Scan for the cell matching the given text and deliver its (x, y) coordinate at center. 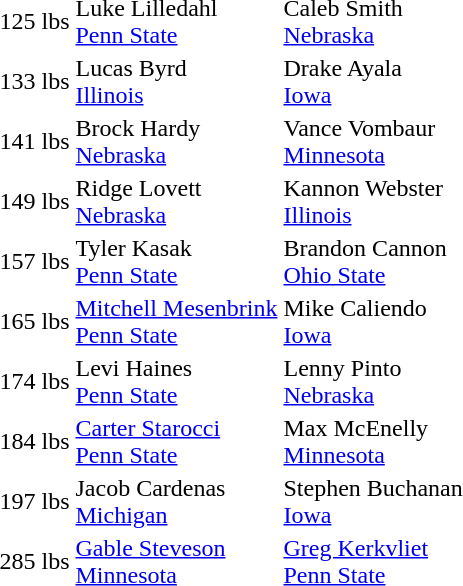
Levi HainesPenn State (176, 382)
Ridge LovettNebraska (176, 202)
Lucas ByrdIllinois (176, 82)
Carter StarocciPenn State (176, 442)
Jacob CardenasMichigan (176, 502)
Tyler KasakPenn State (176, 262)
Mitchell MesenbrinkPenn State (176, 322)
Brock HardyNebraska (176, 142)
